Extract the (X, Y) coordinate from the center of the cell holding the provided text.  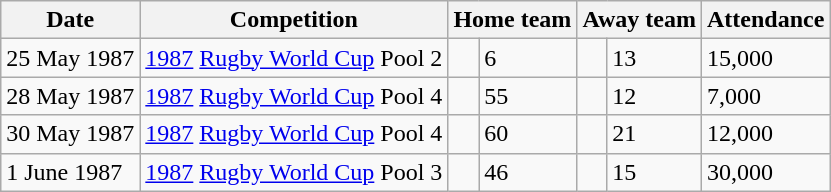
28 May 1987 (70, 96)
60 (528, 134)
1987 Rugby World Cup Pool 3 (294, 172)
Home team (512, 20)
1987 Rugby World Cup Pool 2 (294, 58)
7,000 (765, 96)
Attendance (765, 20)
55 (528, 96)
15,000 (765, 58)
15 (654, 172)
12,000 (765, 134)
46 (528, 172)
21 (654, 134)
Away team (640, 20)
1 June 1987 (70, 172)
30,000 (765, 172)
13 (654, 58)
30 May 1987 (70, 134)
25 May 1987 (70, 58)
Date (70, 20)
12 (654, 96)
6 (528, 58)
Competition (294, 20)
